Identify which cell holds the provided text, then report its (x, y) central coordinate. 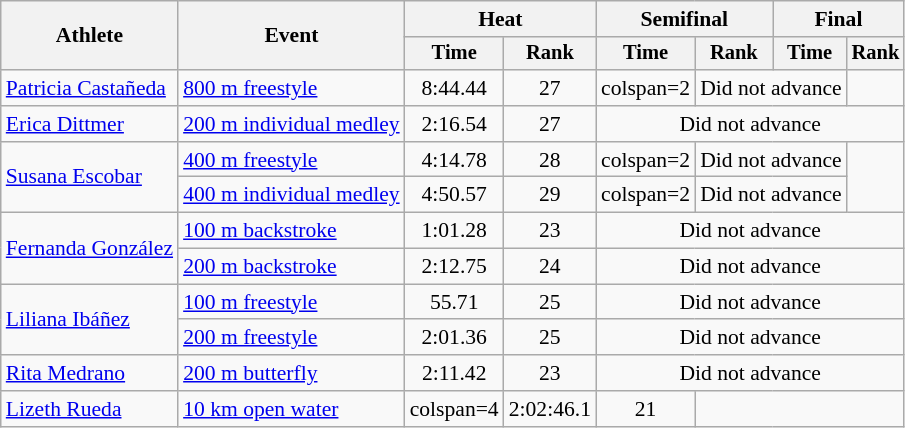
Event (292, 36)
2:12.75 (454, 267)
Patricia Castañeda (90, 88)
21 (646, 409)
Heat (500, 19)
8:44.44 (454, 88)
28 (550, 160)
100 m freestyle (292, 302)
200 m backstroke (292, 267)
2:11.42 (454, 373)
2:01.36 (454, 338)
Fernanda González (90, 248)
29 (550, 195)
Athlete (90, 36)
4:50.57 (454, 195)
200 m individual medley (292, 124)
Lizeth Rueda (90, 409)
100 m backstroke (292, 231)
200 m butterfly (292, 373)
2:02:46.1 (550, 409)
Final (839, 19)
24 (550, 267)
2:16.54 (454, 124)
4:14.78 (454, 160)
55.71 (454, 302)
200 m freestyle (292, 338)
colspan=4 (454, 409)
Susana Escobar (90, 178)
400 m individual medley (292, 195)
1:01.28 (454, 231)
10 km open water (292, 409)
800 m freestyle (292, 88)
Erica Dittmer (90, 124)
400 m freestyle (292, 160)
Liliana Ibáñez (90, 320)
Rita Medrano (90, 373)
Semifinal (684, 19)
